Return [X, Y] of the center of cell containing provided text 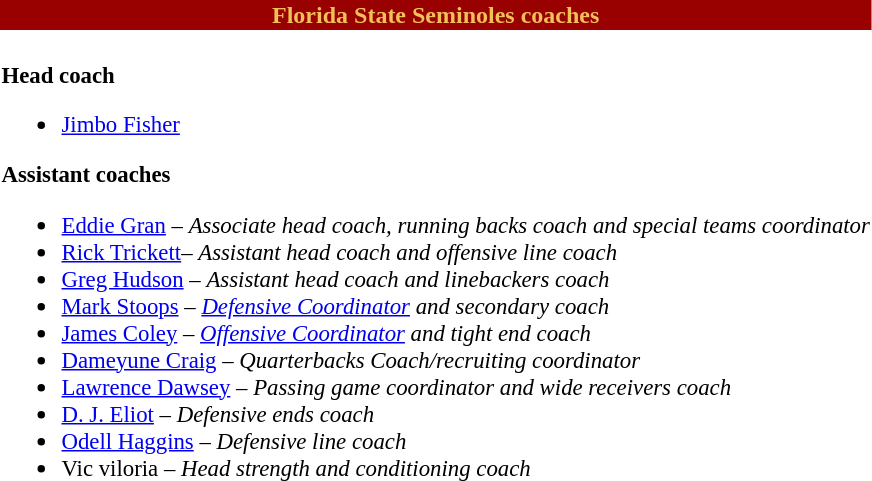
Florida State Seminoles coaches [436, 15]
